Find where the given text appears and provide that cell's center as [x, y] coordinate. 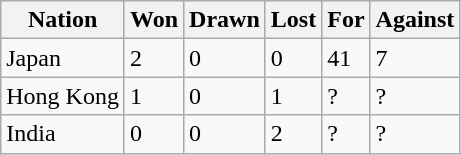
Hong Kong [63, 96]
For [346, 20]
Won [154, 20]
Drawn [225, 20]
Lost [293, 20]
India [63, 134]
7 [415, 58]
Against [415, 20]
41 [346, 58]
Japan [63, 58]
Nation [63, 20]
